Scan for the cell matching the given text and deliver its [X, Y] coordinate at center. 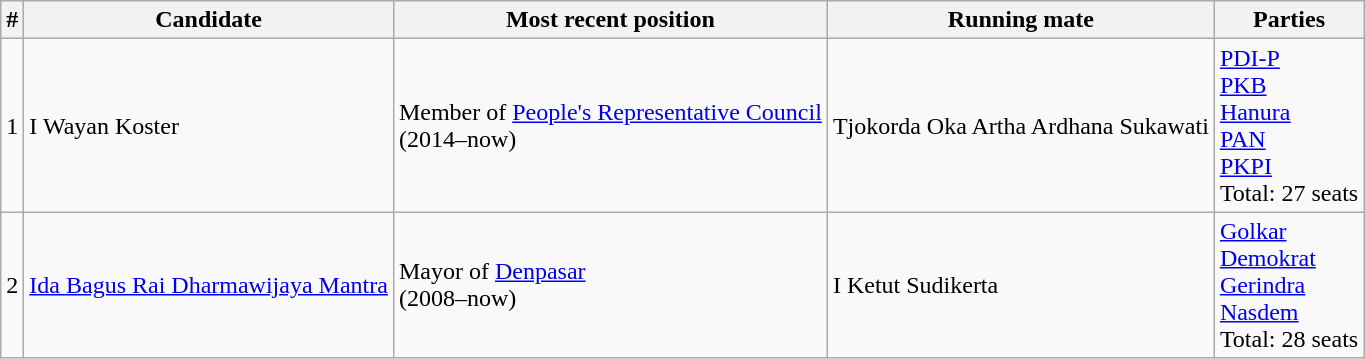
PDI-PPKBHanuraPANPKPITotal: 27 seats [1288, 126]
2 [12, 285]
I Ketut Sudikerta [1020, 285]
GolkarDemokratGerindraNasdemTotal: 28 seats [1288, 285]
Member of People's Representative Council(2014–now) [610, 126]
Tjokorda Oka Artha Ardhana Sukawati [1020, 126]
Running mate [1020, 20]
Candidate [209, 20]
I Wayan Koster [209, 126]
Most recent position [610, 20]
Mayor of Denpasar(2008–now) [610, 285]
1 [12, 126]
# [12, 20]
Parties [1288, 20]
Ida Bagus Rai Dharmawijaya Mantra [209, 285]
